Return the (X, Y) coordinate for the center point of the cell that contains the specified text.  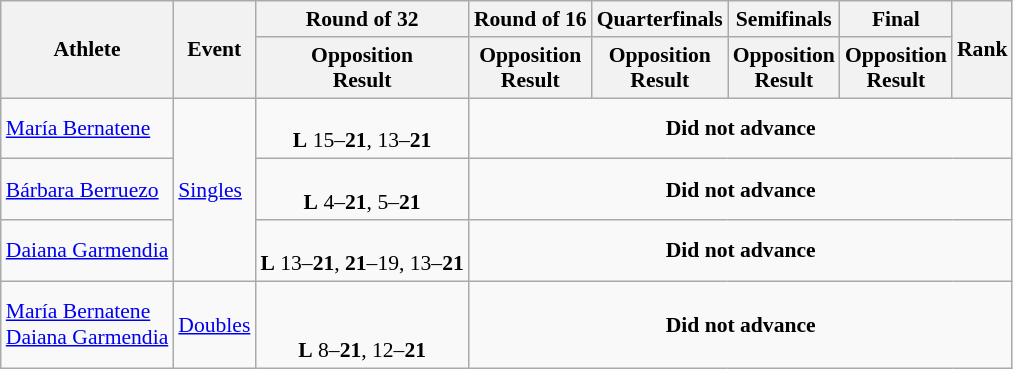
Event (214, 50)
Round of 32 (362, 19)
Rank (982, 50)
L 13–21, 21–19, 13–21 (362, 250)
María BernateneDaiana Garmendia (88, 324)
Round of 16 (530, 19)
L 8–21, 12–21 (362, 324)
Quarterfinals (660, 19)
Doubles (214, 324)
Singles (214, 190)
Daiana Garmendia (88, 250)
L 15–21, 13–21 (362, 128)
Final (896, 19)
Bárbara Berruezo (88, 190)
Athlete (88, 50)
L 4–21, 5–21 (362, 190)
Semifinals (784, 19)
María Bernatene (88, 128)
